Return the [x, y] coordinate for the center point of the cell that contains the specified text.  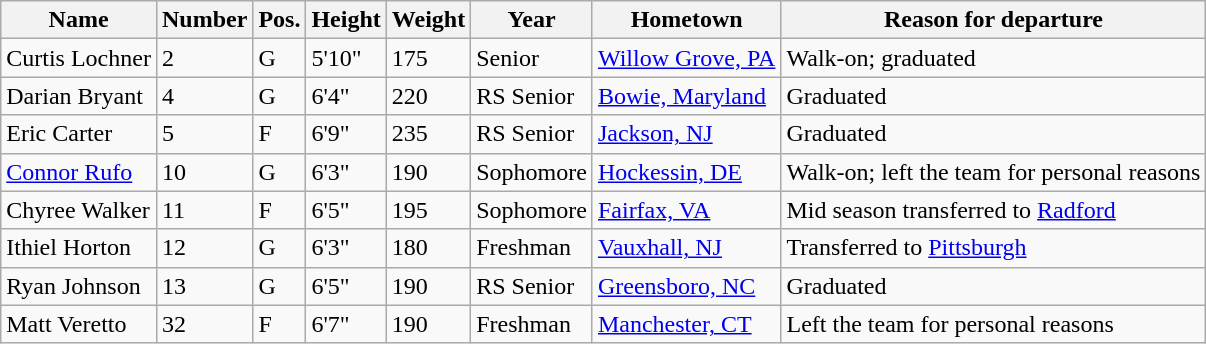
13 [204, 286]
220 [428, 96]
6'9" [346, 134]
175 [428, 58]
Connor Rufo [79, 172]
Transferred to Pittsburgh [994, 248]
Weight [428, 20]
Hockessin, DE [686, 172]
6'4" [346, 96]
10 [204, 172]
Mid season transferred to Radford [994, 210]
Bowie, Maryland [686, 96]
Reason for departure [994, 20]
Matt Veretto [79, 324]
Chyree Walker [79, 210]
4 [204, 96]
5'10" [346, 58]
6'7" [346, 324]
Walk-on; left the team for personal reasons [994, 172]
32 [204, 324]
Year [532, 20]
Vauxhall, NJ [686, 248]
Senior [532, 58]
235 [428, 134]
195 [428, 210]
Manchester, CT [686, 324]
Willow Grove, PA [686, 58]
11 [204, 210]
Left the team for personal reasons [994, 324]
Greensboro, NC [686, 286]
5 [204, 134]
Curtis Lochner [79, 58]
Fairfax, VA [686, 210]
Height [346, 20]
Hometown [686, 20]
Jackson, NJ [686, 134]
Darian Bryant [79, 96]
Ryan Johnson [79, 286]
180 [428, 248]
12 [204, 248]
Name [79, 20]
Pos. [280, 20]
Number [204, 20]
Walk-on; graduated [994, 58]
Ithiel Horton [79, 248]
Eric Carter [79, 134]
2 [204, 58]
